From the cell containing the given text, extract its center point as (x, y) coordinate. 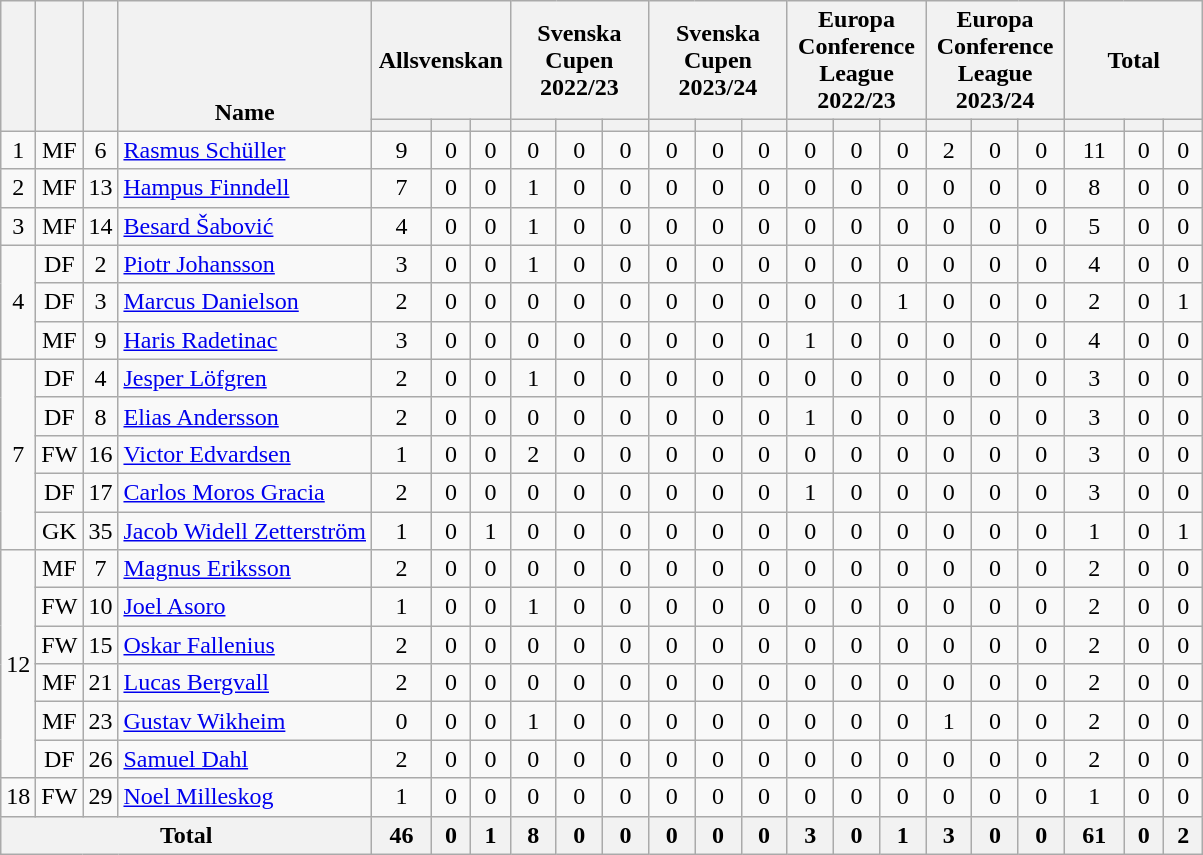
Lucas Bergvall (245, 683)
Marcus Danielson (245, 302)
Gustav Wikheim (245, 721)
16 (100, 454)
35 (100, 531)
Jesper Löfgren (245, 378)
Allsvenskan (442, 60)
18 (18, 797)
Name (245, 66)
26 (100, 759)
Jacob Widell Zetterström (245, 531)
Piotr Johansson (245, 264)
Rasmus Schüller (245, 150)
14 (100, 226)
46 (402, 835)
61 (1094, 835)
Europa Conference League 2023/24 (996, 60)
Carlos Moros Gracia (245, 492)
Hampus Finndell (245, 188)
12 (18, 664)
Svenska Cupen 2023/24 (718, 60)
Noel Milleskog (245, 797)
21 (100, 683)
23 (100, 721)
5 (1094, 226)
11 (1094, 150)
Svenska Cupen 2022/23 (580, 60)
Besard Šabović (245, 226)
Europa Conference League 2022/23 (856, 60)
Oskar Fallenius (245, 645)
Haris Radetinac (245, 340)
13 (100, 188)
15 (100, 645)
Samuel Dahl (245, 759)
Joel Asoro (245, 607)
10 (100, 607)
6 (100, 150)
17 (100, 492)
Magnus Eriksson (245, 569)
GK (60, 531)
Victor Edvardsen (245, 454)
29 (100, 797)
Elias Andersson (245, 416)
